Search for the cell housing the specified text and yield its (X, Y) center coordinate. 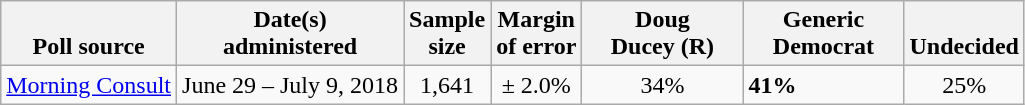
Date(s)administered (290, 34)
DougDucey (R) (662, 34)
Morning Consult (89, 85)
Undecided (964, 34)
34% (662, 85)
Samplesize (448, 34)
GenericDemocrat (824, 34)
± 2.0% (536, 85)
Poll source (89, 34)
1,641 (448, 85)
25% (964, 85)
41% (824, 85)
Marginof error (536, 34)
June 29 – July 9, 2018 (290, 85)
